Identify which cell holds the provided text, then report its (X, Y) central coordinate. 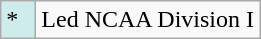
* (18, 20)
Led NCAA Division I (148, 20)
